Return [X, Y] of the center of cell containing provided text 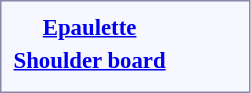
Shoulder board [90, 60]
Epaulette [90, 27]
